From the cell containing the given text, extract its center point as (X, Y) coordinate. 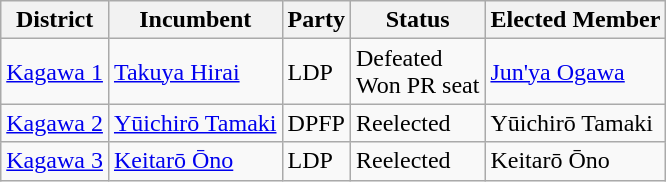
Kagawa 1 (55, 72)
Kagawa 2 (55, 123)
Elected Member (576, 20)
DefeatedWon PR seat (417, 72)
Kagawa 3 (55, 161)
Incumbent (195, 20)
Status (417, 20)
Jun'ya Ogawa (576, 72)
DPFP (316, 123)
Takuya Hirai (195, 72)
Party (316, 20)
District (55, 20)
